Locate the cell with the specified text and output its (x, y) center coordinate. 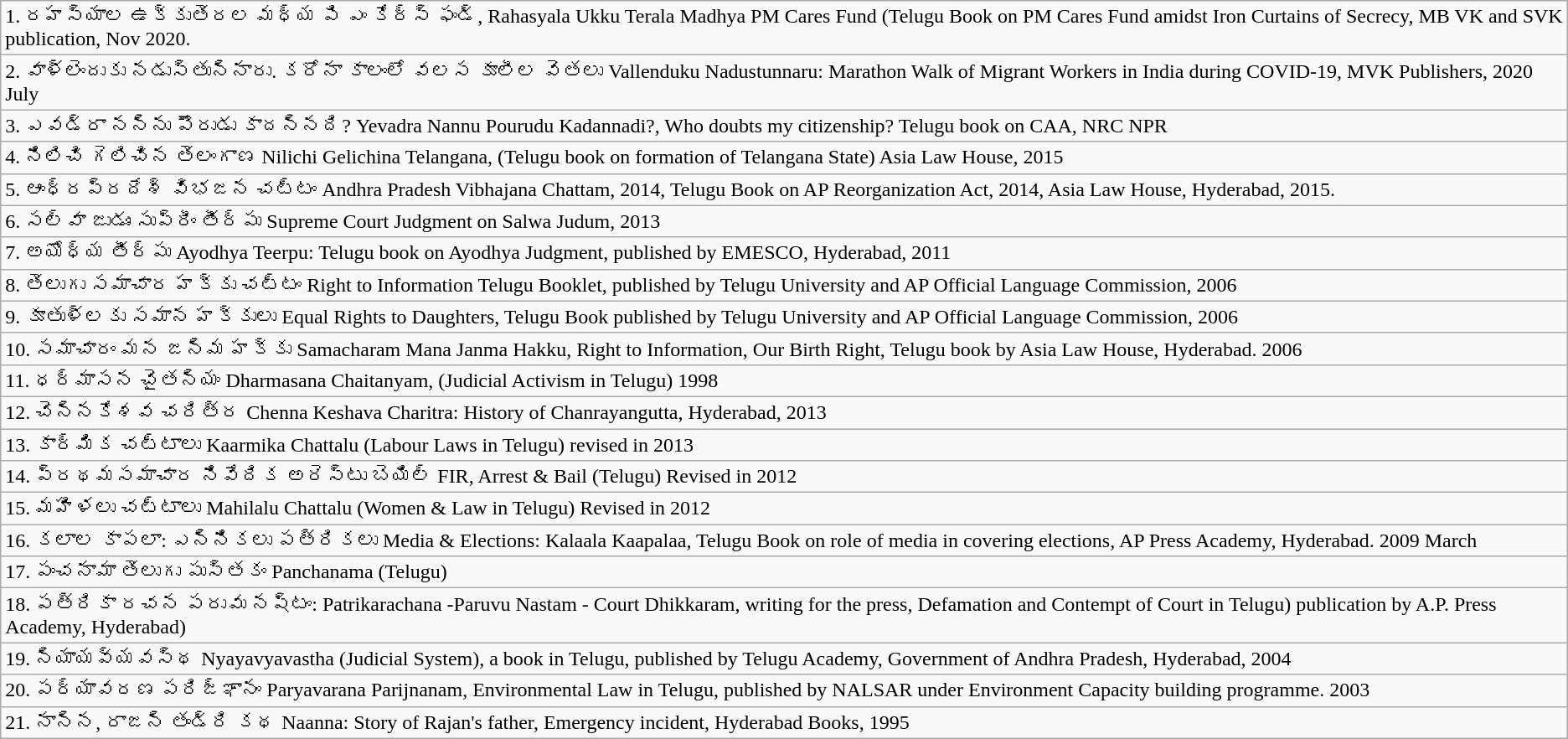
9. కూతుళ్లకు సమాన హక్కులు Equal Rights to Daughters, Telugu Book published by Telugu University and AP Official Language Commission, 2006 (784, 317)
7. అయోధ్య తీర్పు Ayodhya Teerpu: Telugu book on Ayodhya Judgment, published by EMESCO, Hyderabad, 2011 (784, 253)
10. సమాచారం మన జన్మ హక్కు Samacharam Mana Janma Hakku, Right to Information, Our Birth Right, Telugu book by Asia Law House, Hyderabad. 2006 (784, 349)
12. చెన్నకేశవ చరిత్ర Chenna Keshava Charitra: History of Chanrayangutta, Hyderabad, 2013 (784, 412)
11. ధర్మాసన చైతన్యం Dharmasana Chaitanyam, (Judicial Activism in Telugu) 1998 (784, 380)
4. నిలిచి గెలిచిన తెలంగాణ Nilichi Gelichina Telangana, (Telugu book on formation of Telangana State) Asia Law House, 2015 (784, 158)
20. పర్యావరణ పరిజ్ఞానం Paryavarana Parijnanam, Environmental Law in Telugu, published by NALSAR under Environment Capacity building programme. 2003 (784, 690)
14. ప్రథమసమాచార నివేదిక అరెస్టు బెయిల్ FIR, Arrest & Bail (Telugu) Revised in 2012 (784, 477)
15. మహిళలు చట్టాలు Mahilalu Chattalu (Women & Law in Telugu) Revised in 2012 (784, 509)
19. న్యాయవ్యవస్థ Nyayavyavastha (Judicial System), a book in Telugu, published by Telugu Academy, Government of Andhra Pradesh, Hyderabad, 2004 (784, 659)
13. కార్మిక చట్టాలు Kaarmika Chattalu (Labour Laws in Telugu) revised in 2013 (784, 445)
17. పంచనామా తెలుగు పుస్తకం Panchanama (Telugu) (784, 572)
5. ఆంధ్రప్రదేశ్ విభజన చట్టం Andhra Pradesh Vibhajana Chattam, 2014, Telugu Book on AP Reorganization Act, 2014, Asia Law House, Hyderabad, 2015. (784, 189)
21. నాన్న, రాజన్ తండ్రి కథ Naanna: Story of Rajan's father, Emergency incident, Hyderabad Books, 1995 (784, 722)
6. సల్వా జుడుం సుప్రీం తీర్పు Supreme Court Judgment on Salwa Judum, 2013 (784, 221)
3. ఎవడ్రా నన్ను పౌరుడు కాదన్నది? Yevadra Nannu Pourudu Kadannadi?, Who doubts my citizenship? Telugu book on CAA, NRC NPR (784, 126)
8. తెలుగు సమాచార హక్కు చట్టం Right to Information Telugu Booklet, published by Telugu University and AP Official Language Commission, 2006 (784, 285)
